Search for the cell housing the specified text and yield its (x, y) center coordinate. 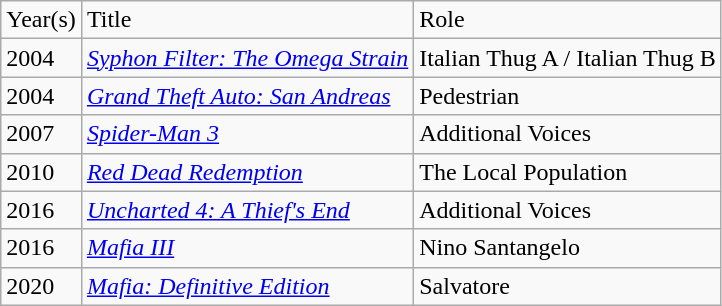
Salvatore (568, 286)
Uncharted 4: A Thief's End (247, 210)
Title (247, 20)
Role (568, 20)
Mafia III (247, 248)
Spider-Man 3 (247, 134)
Syphon Filter: The Omega Strain (247, 58)
2010 (42, 172)
2007 (42, 134)
Pedestrian (568, 96)
Year(s) (42, 20)
Mafia: Definitive Edition (247, 286)
Italian Thug A / Italian Thug B (568, 58)
Grand Theft Auto: San Andreas (247, 96)
2020 (42, 286)
Red Dead Redemption (247, 172)
The Local Population (568, 172)
Nino Santangelo (568, 248)
